For the text-containing cell, return its midpoint in [x, y] coordinate format. 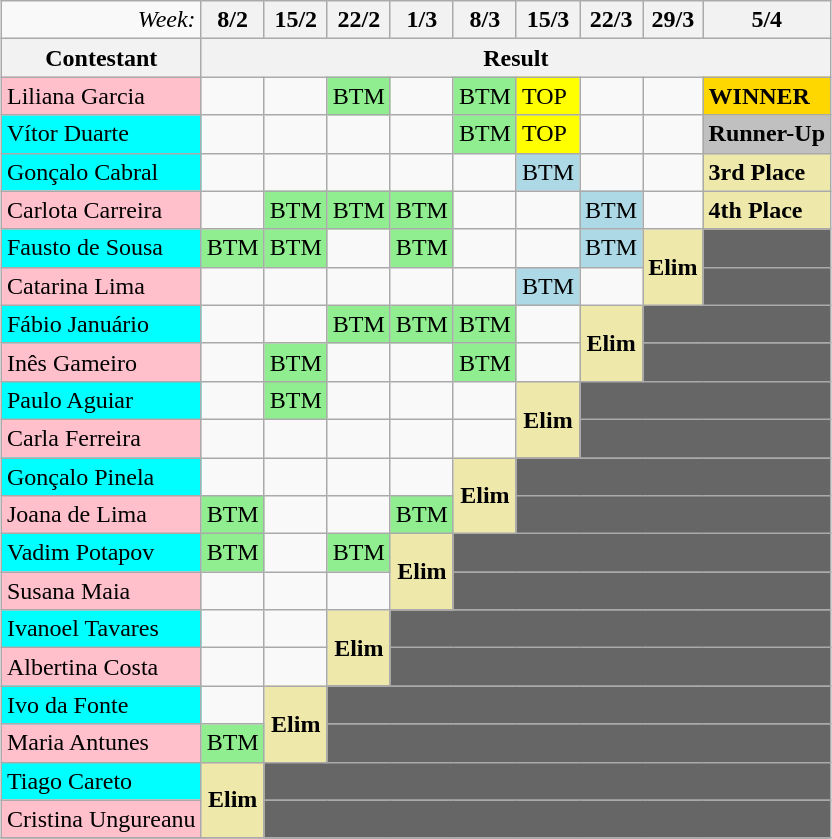
15/3 [548, 20]
Paulo Aguiar [101, 400]
Liliana Garcia [101, 96]
Result [516, 58]
8/2 [232, 20]
29/3 [673, 20]
4th Place [767, 210]
15/2 [296, 20]
8/3 [484, 20]
Maria Antunes [101, 743]
Joana de Lima [101, 515]
Tiago Careto [101, 781]
5/4 [767, 20]
Albertina Costa [101, 667]
Inês Gameiro [101, 362]
1/3 [422, 20]
3rd Place [767, 172]
WINNER [767, 96]
Runner-Up [767, 134]
Catarina Lima [101, 286]
Vadim Potapov [101, 553]
Vítor Duarte [101, 134]
Gonçalo Pinela [101, 477]
Contestant [101, 58]
Gonçalo Cabral [101, 172]
Ivo da Fonte [101, 705]
Susana Maia [101, 591]
Cristina Ungureanu [101, 819]
22/2 [358, 20]
Fábio Januário [101, 324]
Ivanoel Tavares [101, 629]
22/3 [612, 20]
Carlota Carreira [101, 210]
Week: [101, 20]
Carla Ferreira [101, 438]
Fausto de Sousa [101, 248]
